Pinpoint the cell where the given text exists, returning its (X, Y) midpoint coordinate. 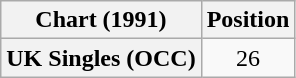
Chart (1991) (101, 20)
26 (248, 58)
UK Singles (OCC) (101, 58)
Position (248, 20)
